Detect which cell encompasses the target text, then output its (X, Y) center coordinate. 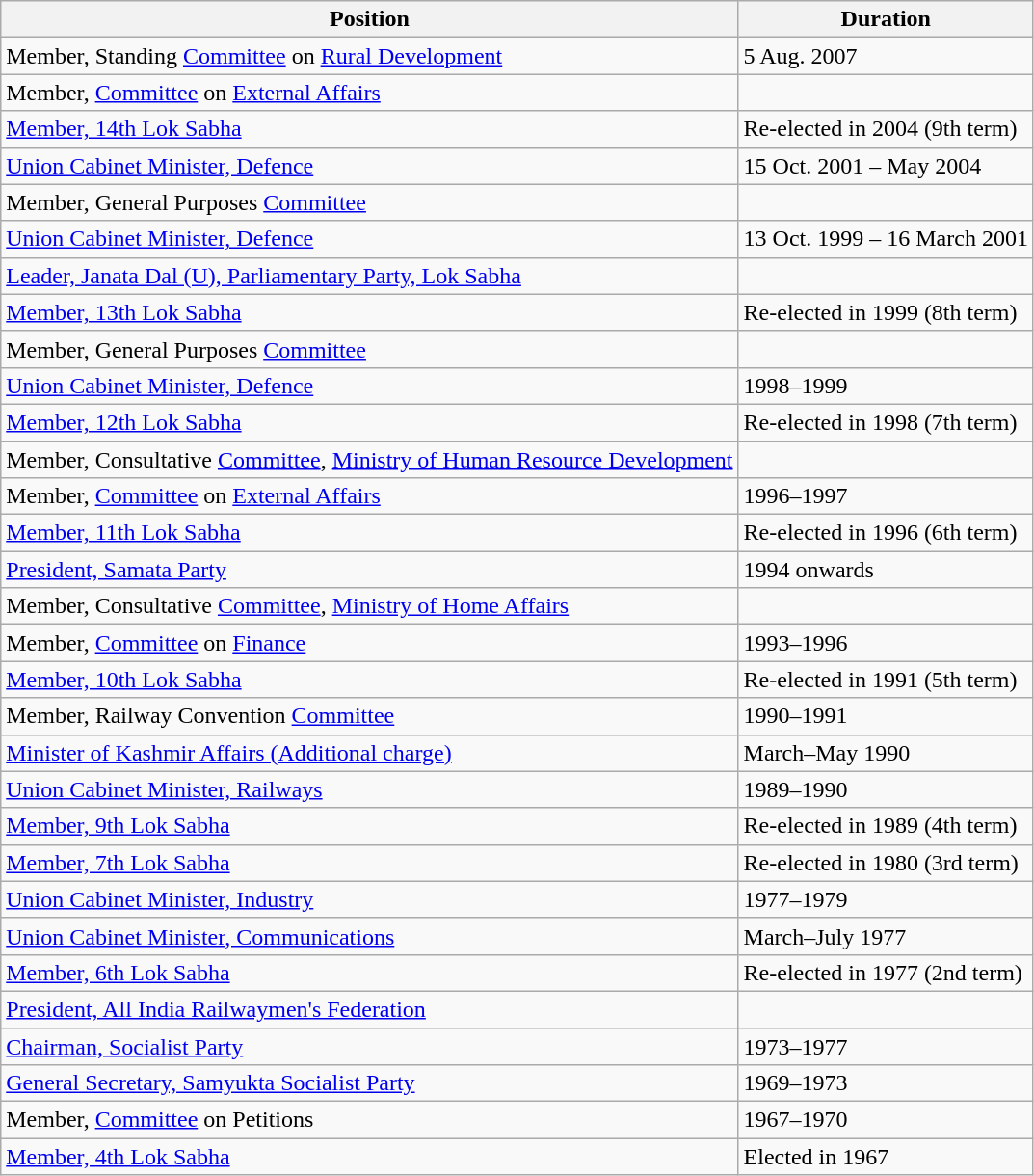
1989–1990 (886, 789)
Union Cabinet Minister, Railways (370, 789)
Member, 6th Lok Sabha (370, 973)
1969–1973 (886, 1083)
Re-elected in 1991 (5th term) (886, 680)
Re-elected in 1996 (6th term) (886, 533)
5 Aug. 2007 (886, 56)
March–July 1977 (886, 936)
1990–1991 (886, 716)
Re-elected in 1977 (2nd term) (886, 973)
Duration (886, 19)
Minister of Kashmir Affairs (Additional charge) (370, 753)
Member, Committee on Petitions (370, 1120)
Member, 4th Lok Sabha (370, 1157)
1996–1997 (886, 496)
Re-elected in 1980 (3rd term) (886, 863)
Member, Consultative Committee, Ministry of Home Affairs (370, 606)
Leader, Janata Dal (U), Parliamentary Party, Lok Sabha (370, 276)
1994 onwards (886, 570)
Union Cabinet Minister, Industry (370, 899)
15 Oct. 2001 – May 2004 (886, 166)
Member, Standing Committee on Rural Development (370, 56)
Chairman, Socialist Party (370, 1046)
Re-elected in 1998 (7th term) (886, 422)
1977–1979 (886, 899)
President, All India Railwaymen's Federation (370, 1009)
Member, Committee on Finance (370, 643)
President, Samata Party (370, 570)
Member, Consultative Committee, Ministry of Human Resource Development (370, 460)
Member, 10th Lok Sabha (370, 680)
Member, 14th Lok Sabha (370, 129)
13 Oct. 1999 – 16 March 2001 (886, 239)
Member, 13th Lok Sabha (370, 312)
Union Cabinet Minister, Communications (370, 936)
1993–1996 (886, 643)
Elected in 1967 (886, 1157)
Re-elected in 1989 (4th term) (886, 826)
1973–1977 (886, 1046)
Member, 12th Lok Sabha (370, 422)
Member, 7th Lok Sabha (370, 863)
Member, Railway Convention Committee (370, 716)
Re-elected in 2004 (9th term) (886, 129)
Member, 9th Lok Sabha (370, 826)
March–May 1990 (886, 753)
Position (370, 19)
Member, 11th Lok Sabha (370, 533)
1998–1999 (886, 386)
General Secretary, Samyukta Socialist Party (370, 1083)
1967–1970 (886, 1120)
Re-elected in 1999 (8th term) (886, 312)
